For the text-containing cell, return its midpoint in (X, Y) coordinate format. 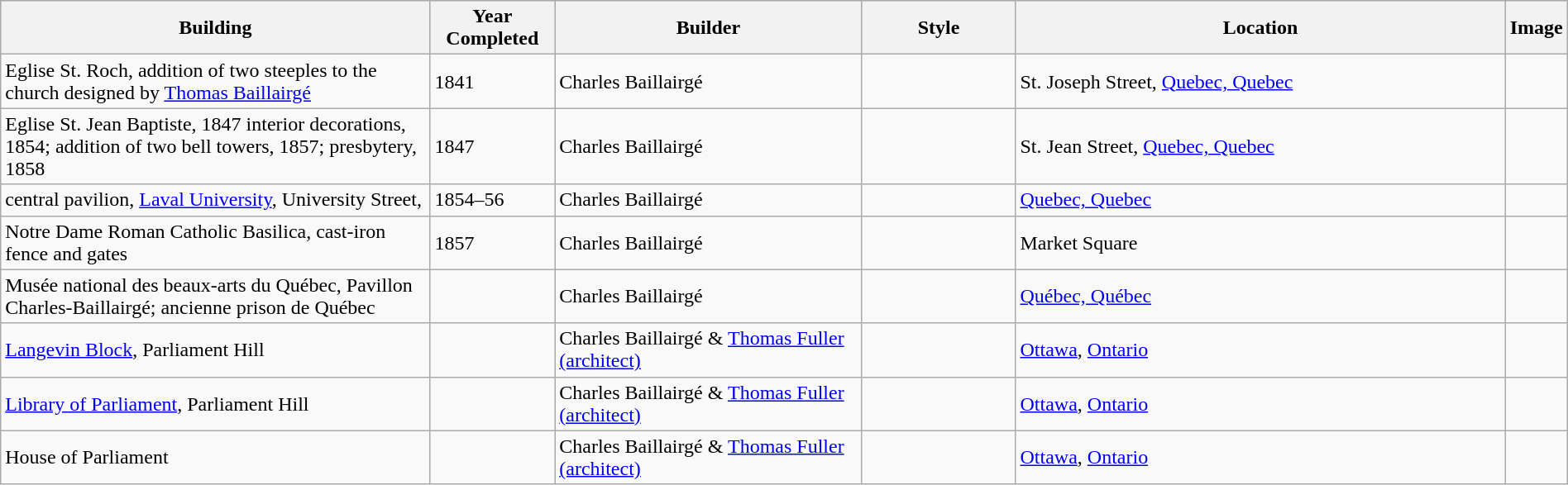
Langevin Block, Parliament Hill (215, 350)
Builder (708, 28)
1841 (493, 81)
Style (939, 28)
Notre Dame Roman Catholic Basilica, cast-iron fence and gates (215, 243)
St. Jean Street, Quebec, Quebec (1260, 146)
1847 (493, 146)
House of Parliament (215, 458)
Musée national des beaux-arts du Québec, Pavillon Charles-Baillairgé; ancienne prison de Québec (215, 296)
Eglise St. Jean Baptiste, 1847 interior decorations, 1854; addition of two bell towers, 1857; presbytery, 1858 (215, 146)
Year Completed (493, 28)
central pavilion, Laval University, University Street, (215, 200)
Image (1537, 28)
St. Joseph Street, Quebec, Quebec (1260, 81)
Building (215, 28)
Market Square (1260, 243)
Quebec, Quebec (1260, 200)
1857 (493, 243)
Library of Parliament, Parliament Hill (215, 403)
Location (1260, 28)
Québec, Québec (1260, 296)
Eglise St. Roch, addition of two steeples to the church designed by Thomas Baillairgé (215, 81)
1854–56 (493, 200)
